Output the (X, Y) coordinate of the center of the cell containing the given text.  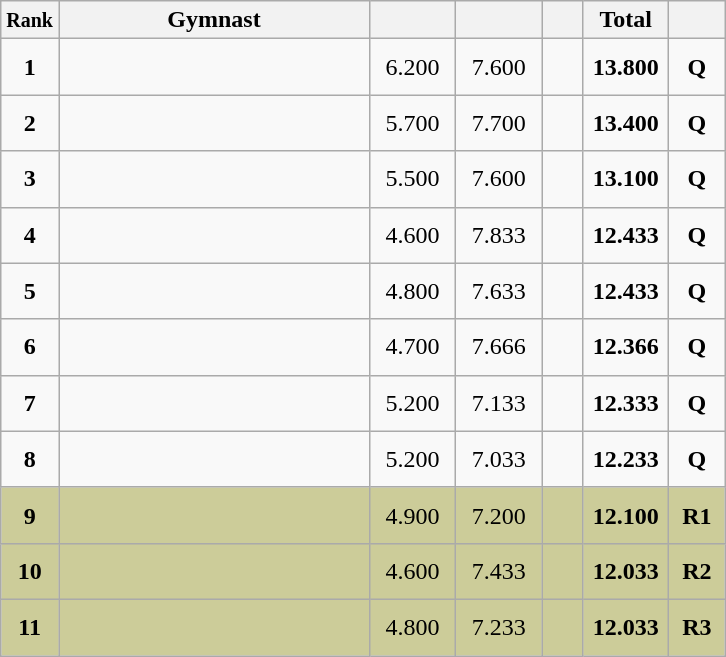
7.200 (499, 515)
10 (30, 571)
4.700 (413, 347)
5.700 (413, 123)
7.833 (499, 235)
7.633 (499, 291)
Gymnast (214, 20)
12.100 (626, 515)
13.400 (626, 123)
4 (30, 235)
6.200 (413, 67)
5 (30, 291)
9 (30, 515)
12.366 (626, 347)
12.333 (626, 403)
7 (30, 403)
12.233 (626, 459)
7.033 (499, 459)
13.800 (626, 67)
7.700 (499, 123)
2 (30, 123)
Total (626, 20)
6 (30, 347)
R2 (697, 571)
1 (30, 67)
Rank (30, 20)
4.900 (413, 515)
7.133 (499, 403)
R1 (697, 515)
8 (30, 459)
11 (30, 627)
R3 (697, 627)
7.433 (499, 571)
7.233 (499, 627)
5.500 (413, 179)
7.666 (499, 347)
13.100 (626, 179)
3 (30, 179)
